Provide the (x, y) coordinate of the cell's center where the given text is located.  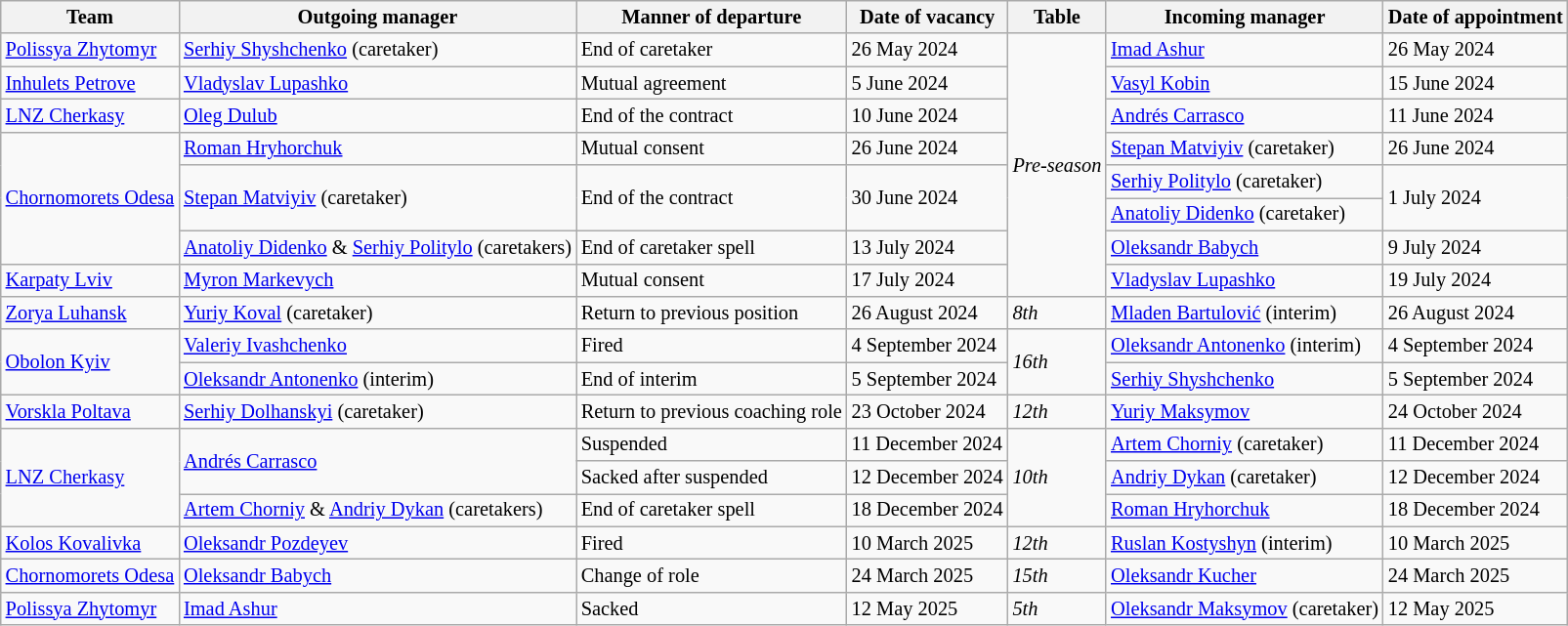
Karpaty Lviv (90, 280)
Outgoing manager (377, 17)
13 July 2024 (928, 247)
Serhiy Dolhanskyi (caretaker) (377, 411)
Yuriy Koval (caretaker) (377, 313)
End of caretaker (711, 50)
5 June 2024 (928, 83)
Vorskla Poltava (90, 411)
Sacked after suspended (711, 478)
End of interim (711, 379)
Ruslan Kostyshyn (interim) (1245, 543)
Pre-season (1057, 164)
30 June 2024 (928, 197)
Incoming manager (1245, 17)
Team (90, 17)
Mladen Bartulović (interim) (1245, 313)
Oleksandr Pozdeyev (377, 543)
23 October 2024 (928, 411)
Yuriy Maksymov (1245, 411)
11 June 2024 (1475, 115)
15th (1057, 575)
8th (1057, 313)
Oleg Dulub (377, 115)
Inhulets Petrove (90, 83)
Zorya Luhansk (90, 313)
Vasyl Kobin (1245, 83)
5th (1057, 608)
Sacked (711, 608)
10 June 2024 (928, 115)
Kolos Kovalivka (90, 543)
15 June 2024 (1475, 83)
Serhiy Shyshchenko (caretaker) (377, 50)
17 July 2024 (928, 280)
Change of role (711, 575)
Artem Chorniy & Andriy Dykan (caretakers) (377, 510)
19 July 2024 (1475, 280)
Oleksandr Maksymov (caretaker) (1245, 608)
Table (1057, 17)
16th (1057, 361)
Serhiy Politylo (caretaker) (1245, 182)
Anatoliy Didenko (caretaker) (1245, 214)
Myron Markevych (377, 280)
Artem Chorniy (caretaker) (1245, 444)
Manner of departure (711, 17)
24 October 2024 (1475, 411)
Valeriy Ivashchenko (377, 346)
9 July 2024 (1475, 247)
Return to previous coaching role (711, 411)
Obolon Kyiv (90, 361)
Suspended (711, 444)
1 July 2024 (1475, 197)
Mutual agreement (711, 83)
Serhiy Shyshchenko (1245, 379)
Return to previous position (711, 313)
Date of vacancy (928, 17)
Andriy Dykan (caretaker) (1245, 478)
10th (1057, 477)
Anatoliy Didenko & Serhiy Politylo (caretakers) (377, 247)
Oleksandr Kucher (1245, 575)
Date of appointment (1475, 17)
